Return [x, y] of the center of cell containing provided text 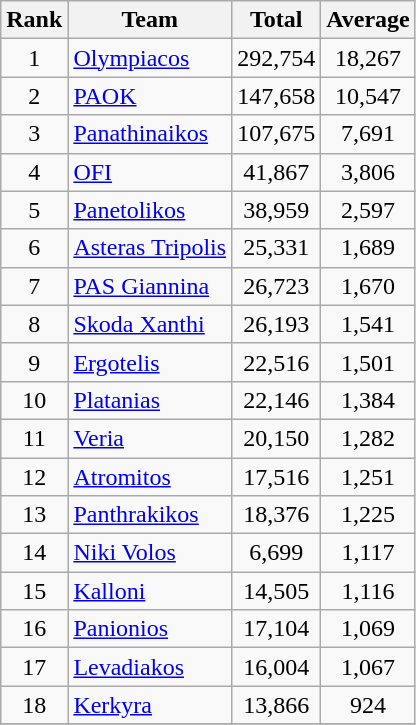
10,547 [368, 96]
OFI [150, 172]
16 [34, 629]
3,806 [368, 172]
13,866 [276, 705]
Niki Volos [150, 553]
Panathinaikos [150, 134]
16,004 [276, 667]
Atromitos [150, 477]
Veria [150, 438]
25,331 [276, 248]
1,670 [368, 286]
Kerkyra [150, 705]
18 [34, 705]
26,723 [276, 286]
13 [34, 515]
Kalloni [150, 591]
147,658 [276, 96]
2 [34, 96]
Panionios [150, 629]
PAS Giannina [150, 286]
14,505 [276, 591]
924 [368, 705]
Team [150, 20]
3 [34, 134]
2,597 [368, 210]
Ergotelis [150, 362]
Skoda Xanthi [150, 324]
107,675 [276, 134]
1,117 [368, 553]
6,699 [276, 553]
Levadiakos [150, 667]
5 [34, 210]
1,225 [368, 515]
Panetolikos [150, 210]
1,251 [368, 477]
1,069 [368, 629]
38,959 [276, 210]
7,691 [368, 134]
12 [34, 477]
Olympiacos [150, 58]
17 [34, 667]
1,282 [368, 438]
20,150 [276, 438]
18,376 [276, 515]
1 [34, 58]
1,541 [368, 324]
PAOK [150, 96]
10 [34, 400]
Rank [34, 20]
15 [34, 591]
14 [34, 553]
11 [34, 438]
22,516 [276, 362]
Average [368, 20]
7 [34, 286]
4 [34, 172]
1,067 [368, 667]
Total [276, 20]
1,384 [368, 400]
1,501 [368, 362]
26,193 [276, 324]
17,516 [276, 477]
1,689 [368, 248]
8 [34, 324]
6 [34, 248]
1,116 [368, 591]
22,146 [276, 400]
9 [34, 362]
17,104 [276, 629]
292,754 [276, 58]
Panthrakikos [150, 515]
18,267 [368, 58]
Asteras Tripolis [150, 248]
41,867 [276, 172]
Platanias [150, 400]
